From the cell containing the given text, extract its center point as (x, y) coordinate. 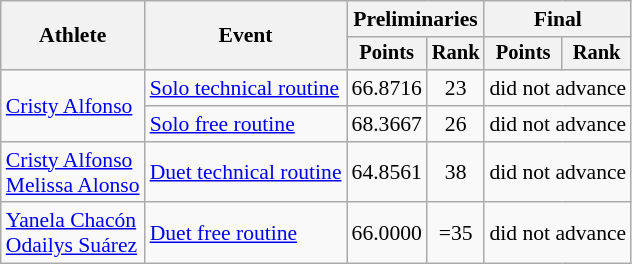
Duet technical routine (246, 172)
Duet free routine (246, 234)
Final (558, 19)
26 (456, 124)
38 (456, 172)
64.8561 (387, 172)
Cristy Alfonso (73, 106)
Athlete (73, 36)
68.3667 (387, 124)
23 (456, 88)
=35 (456, 234)
Solo technical routine (246, 88)
66.0000 (387, 234)
Event (246, 36)
Cristy AlfonsoMelissa Alonso (73, 172)
Yanela ChacónOdailys Suárez (73, 234)
Preliminaries (416, 19)
Solo free routine (246, 124)
66.8716 (387, 88)
